Find where the given text appears and provide that cell's center as (X, Y) coordinate. 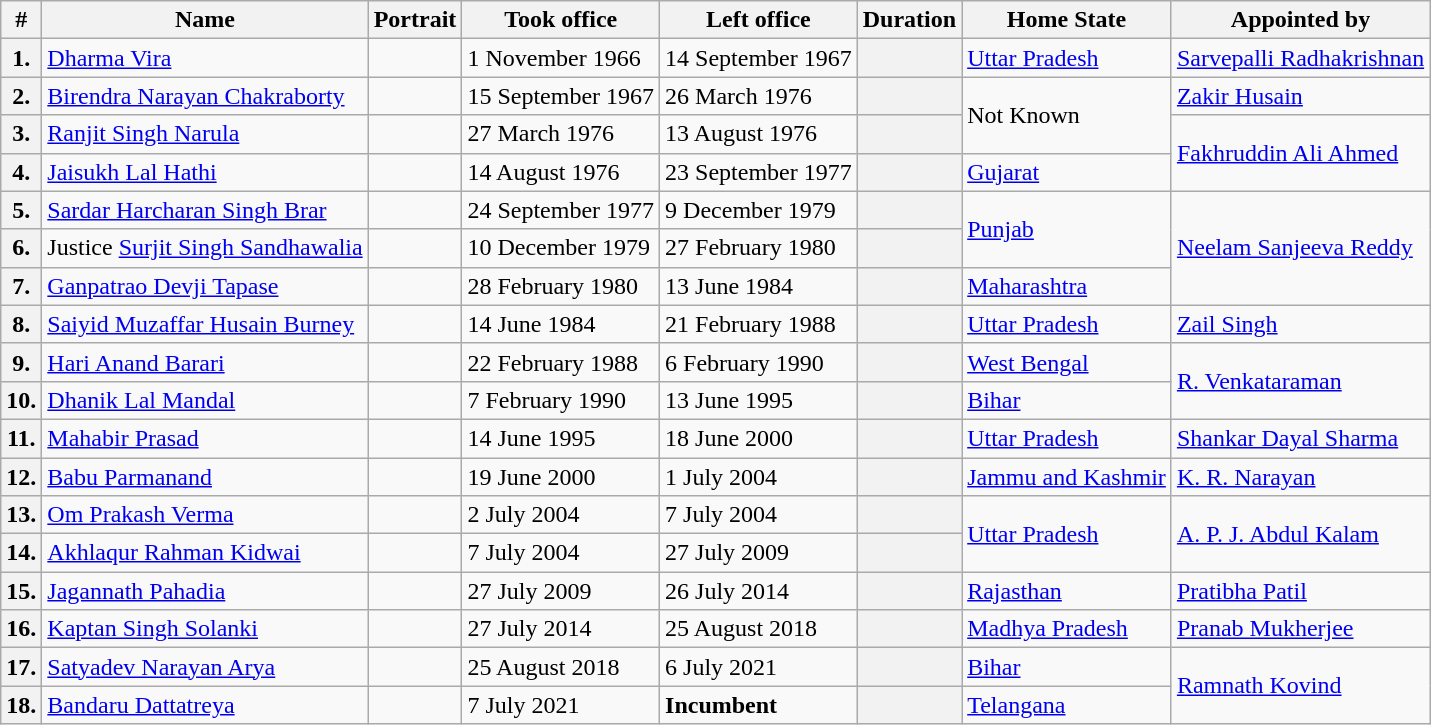
28 February 1980 (561, 286)
14. (22, 553)
Dharma Vira (205, 58)
10 December 1979 (561, 248)
Kaptan Singh Solanki (205, 629)
7. (22, 286)
Jammu and Kashmir (1067, 477)
5. (22, 210)
14 September 1967 (759, 58)
9. (22, 362)
7 February 1990 (561, 400)
Sardar Harcharan Singh Brar (205, 210)
6 February 1990 (759, 362)
2 July 2004 (561, 515)
14 June 1984 (561, 324)
Gujarat (1067, 172)
Rajasthan (1067, 591)
9 December 1979 (759, 210)
4. (22, 172)
Pranab Mukherjee (1300, 629)
Portrait (415, 20)
Madhya Pradesh (1067, 629)
23 September 1977 (759, 172)
Telangana (1067, 705)
Home State (1067, 20)
Appointed by (1300, 20)
Jagannath Pahadia (205, 591)
24 September 1977 (561, 210)
2. (22, 96)
West Bengal (1067, 362)
18. (22, 705)
Neelam Sanjeeva Reddy (1300, 248)
Zail Singh (1300, 324)
17. (22, 667)
10. (22, 400)
27 February 1980 (759, 248)
R. Venkataraman (1300, 381)
21 February 1988 (759, 324)
14 June 1995 (561, 438)
Dhanik Lal Mandal (205, 400)
16. (22, 629)
13 June 1995 (759, 400)
K. R. Narayan (1300, 477)
Took office (561, 20)
Maharashtra (1067, 286)
7 July 2021 (561, 705)
12. (22, 477)
3. (22, 134)
Pratibha Patil (1300, 591)
1 July 2004 (759, 477)
Sarvepalli Radhakrishnan (1300, 58)
Ranjit Singh Narula (205, 134)
Left office (759, 20)
1. (22, 58)
A. P. J. Abdul Kalam (1300, 534)
15 September 1967 (561, 96)
13. (22, 515)
Ramnath Kovind (1300, 686)
Satyadev Narayan Arya (205, 667)
8. (22, 324)
Incumbent (759, 705)
Akhlaqur Rahman Kidwai (205, 553)
Babu Parmanand (205, 477)
Jaisukh Lal Hathi (205, 172)
Fakhruddin Ali Ahmed (1300, 153)
Birendra Narayan Chakraborty (205, 96)
Hari Anand Barari (205, 362)
1 November 1966 (561, 58)
Bandaru Dattatreya (205, 705)
26 March 1976 (759, 96)
Saiyid Muzaffar Husain Burney (205, 324)
11. (22, 438)
27 July 2014 (561, 629)
27 March 1976 (561, 134)
Ganpatrao Devji Tapase (205, 286)
13 June 1984 (759, 286)
Zakir Husain (1300, 96)
18 June 2000 (759, 438)
6 July 2021 (759, 667)
14 August 1976 (561, 172)
Justice Surjit Singh Sandhawalia (205, 248)
Punjab (1067, 229)
Shankar Dayal Sharma (1300, 438)
Name (205, 20)
6. (22, 248)
15. (22, 591)
26 July 2014 (759, 591)
13 August 1976 (759, 134)
22 February 1988 (561, 362)
19 June 2000 (561, 477)
Not Known (1067, 115)
Om Prakash Verma (205, 515)
Duration (909, 20)
# (22, 20)
Mahabir Prasad (205, 438)
